For the text-containing cell, return its midpoint in [X, Y] coordinate format. 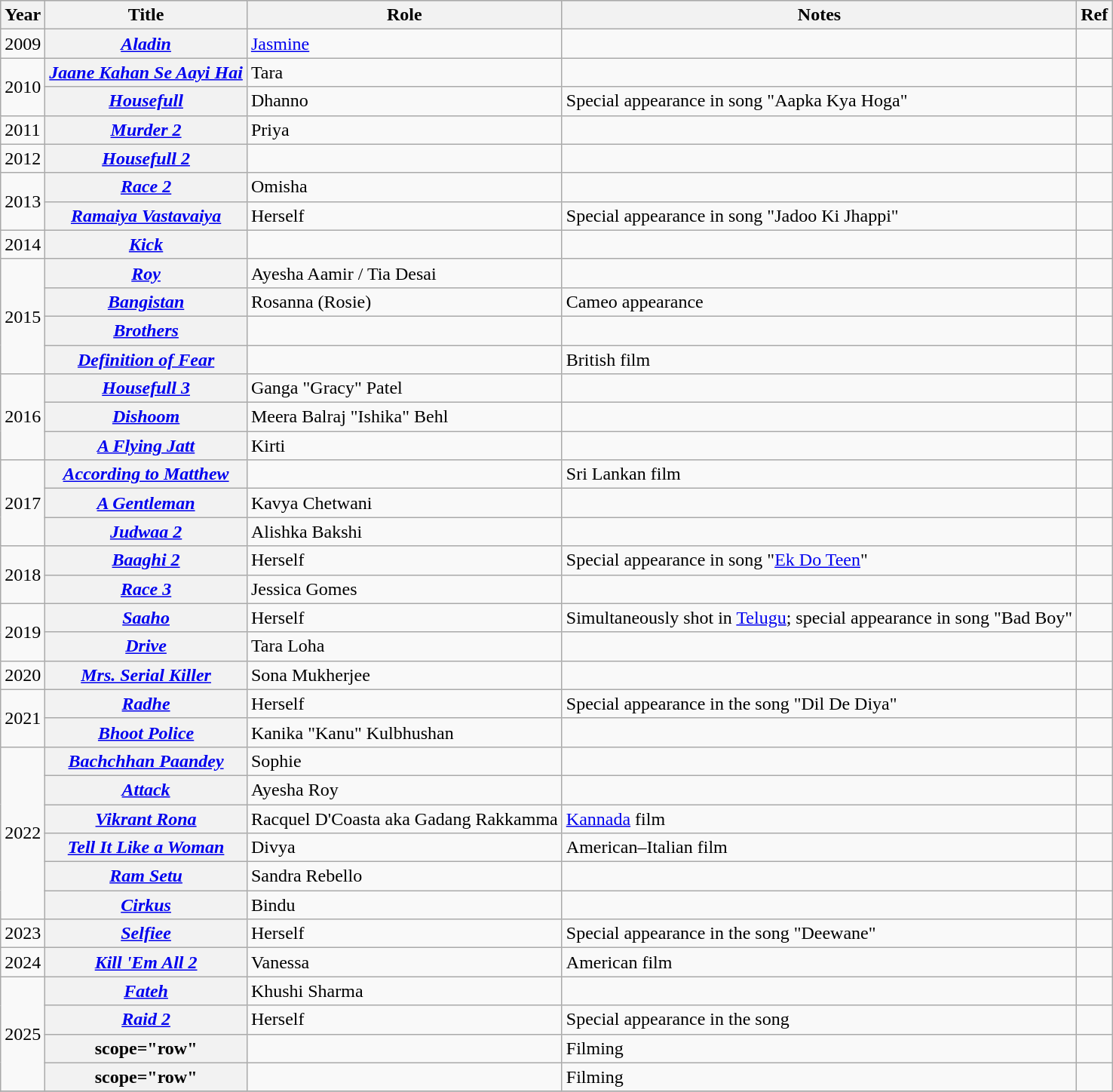
Special appearance in the song "Deewane" [819, 934]
Jessica Gomes [404, 589]
Sona Mukherjee [404, 675]
Aladin [146, 44]
According to Matthew [146, 474]
Alishka Bakshi [404, 532]
Roy [146, 273]
Year [23, 15]
Kannada film [819, 818]
Housefull 3 [146, 388]
Notes [819, 15]
2013 [23, 201]
Baaghi 2 [146, 560]
Dishoom [146, 417]
2019 [23, 632]
Jasmine [404, 44]
2021 [23, 718]
2022 [23, 833]
Ayesha Roy [404, 790]
American film [819, 962]
Bangistan [146, 302]
Title [146, 15]
2012 [23, 158]
Drive [146, 646]
Housefull [146, 101]
Housefull 2 [146, 158]
Ayesha Aamir / Tia Desai [404, 273]
Selfiee [146, 934]
2020 [23, 675]
2009 [23, 44]
Divya [404, 848]
2016 [23, 417]
Cameo appearance [819, 302]
British film [819, 360]
Bachchhan Paandey [146, 761]
American–Italian film [819, 848]
Kill 'Em All 2 [146, 962]
2024 [23, 962]
Simultaneously shot in Telugu; special appearance in song "Bad Boy" [819, 618]
Special appearance in the song "Dil De Diya" [819, 704]
Vikrant Rona [146, 818]
Sophie [404, 761]
Kanika "Kanu" Kulbhushan [404, 732]
Special appearance in song "Jadoo Ki Jhappi" [819, 216]
A Flying Jatt [146, 446]
2017 [23, 503]
Ganga "Gracy" Patel [404, 388]
Race 3 [146, 589]
Cirkus [146, 905]
Priya [404, 130]
Ref [1095, 15]
Raid 2 [146, 1020]
A Gentleman [146, 503]
Special appearance in the song [819, 1020]
Role [404, 15]
Judwaa 2 [146, 532]
Radhe [146, 704]
Vanessa [404, 962]
Ram Setu [146, 876]
Race 2 [146, 187]
Tara [404, 72]
Kavya Chetwani [404, 503]
Kirti [404, 446]
Murder 2 [146, 130]
Tara Loha [404, 646]
Jaane Kahan Se Aayi Hai [146, 72]
2018 [23, 575]
2015 [23, 316]
Definition of Fear [146, 360]
Brothers [146, 330]
Saaho [146, 618]
2025 [23, 1034]
Dhanno [404, 101]
Fateh [146, 991]
2011 [23, 130]
Tell It Like a Woman [146, 848]
Special appearance in song "Ek Do Teen" [819, 560]
2010 [23, 87]
Omisha [404, 187]
Attack [146, 790]
Ramaiya Vastavaiya [146, 216]
Racquel D'Coasta aka Gadang Rakkamma [404, 818]
Meera Balraj "Ishika" Behl [404, 417]
Mrs. Serial Killer [146, 675]
Bindu [404, 905]
Bhoot Police [146, 732]
Special appearance in song "Aapka Kya Hoga" [819, 101]
Kick [146, 244]
2023 [23, 934]
2014 [23, 244]
Sandra Rebello [404, 876]
Khushi Sharma [404, 991]
Rosanna (Rosie) [404, 302]
Sri Lankan film [819, 474]
